Scan for the cell matching the given text and deliver its [X, Y] coordinate at center. 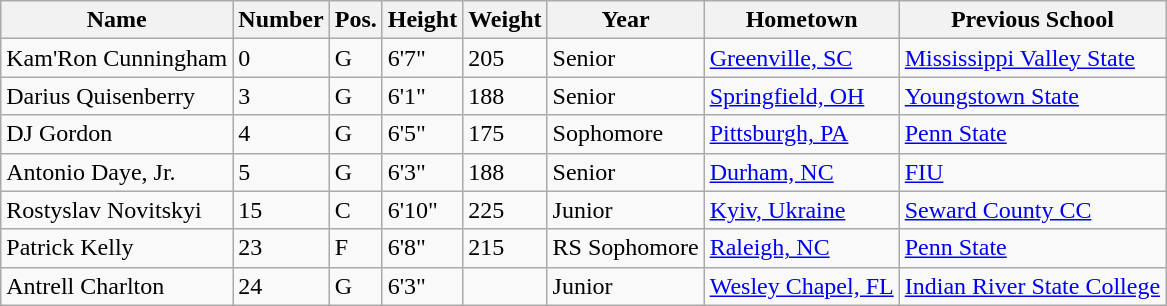
Youngstown State [1032, 96]
215 [505, 248]
Antrell Charlton [117, 286]
Darius Quisenberry [117, 96]
DJ Gordon [117, 134]
Wesley Chapel, FL [802, 286]
RS Sophomore [626, 248]
Springfield, OH [802, 96]
0 [281, 58]
Height [422, 20]
4 [281, 134]
FIU [1032, 172]
Rostyslav Novitskyi [117, 210]
Patrick Kelly [117, 248]
Pos. [356, 20]
Name [117, 20]
6'10" [422, 210]
15 [281, 210]
Seward County CC [1032, 210]
Greenville, SC [802, 58]
5 [281, 172]
Hometown [802, 20]
205 [505, 58]
175 [505, 134]
3 [281, 96]
225 [505, 210]
Previous School [1032, 20]
Durham, NC [802, 172]
F [356, 248]
Pittsburgh, PA [802, 134]
24 [281, 286]
23 [281, 248]
C [356, 210]
Sophomore [626, 134]
Kam'Ron Cunningham [117, 58]
Antonio Daye, Jr. [117, 172]
Kyiv, Ukraine [802, 210]
Mississippi Valley State [1032, 58]
Weight [505, 20]
6'5" [422, 134]
Number [281, 20]
Indian River State College [1032, 286]
6'7" [422, 58]
6'1" [422, 96]
6'8" [422, 248]
Raleigh, NC [802, 248]
Year [626, 20]
